Provide the (x, y) coordinate of the cell's center where the given text is located.  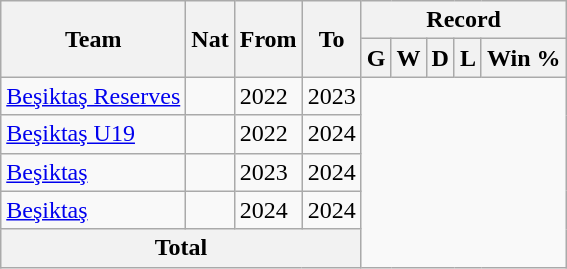
From (268, 39)
W (408, 58)
To (332, 39)
Nat (210, 39)
L (468, 58)
Record (464, 20)
G (376, 58)
D (440, 58)
Win % (524, 58)
Team (94, 39)
Total (181, 248)
Beşiktaş Reserves (94, 96)
Beşiktaş U19 (94, 134)
